Output the (x, y) coordinate of the center of the cell containing the given text.  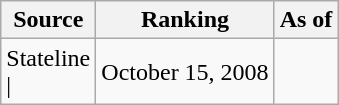
October 15, 2008 (185, 72)
As of (306, 20)
Source (48, 20)
Ranking (185, 20)
Stateline| (48, 72)
